Output the [x, y] coordinate of the center of the cell containing the given text.  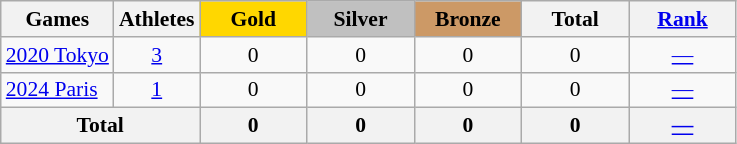
Silver [360, 19]
1 [157, 90]
Rank [682, 19]
2020 Tokyo [58, 55]
Athletes [157, 19]
Games [58, 19]
2024 Paris [58, 90]
Bronze [468, 19]
Gold [254, 19]
3 [157, 55]
